From the cell containing the given text, extract its center point as [x, y] coordinate. 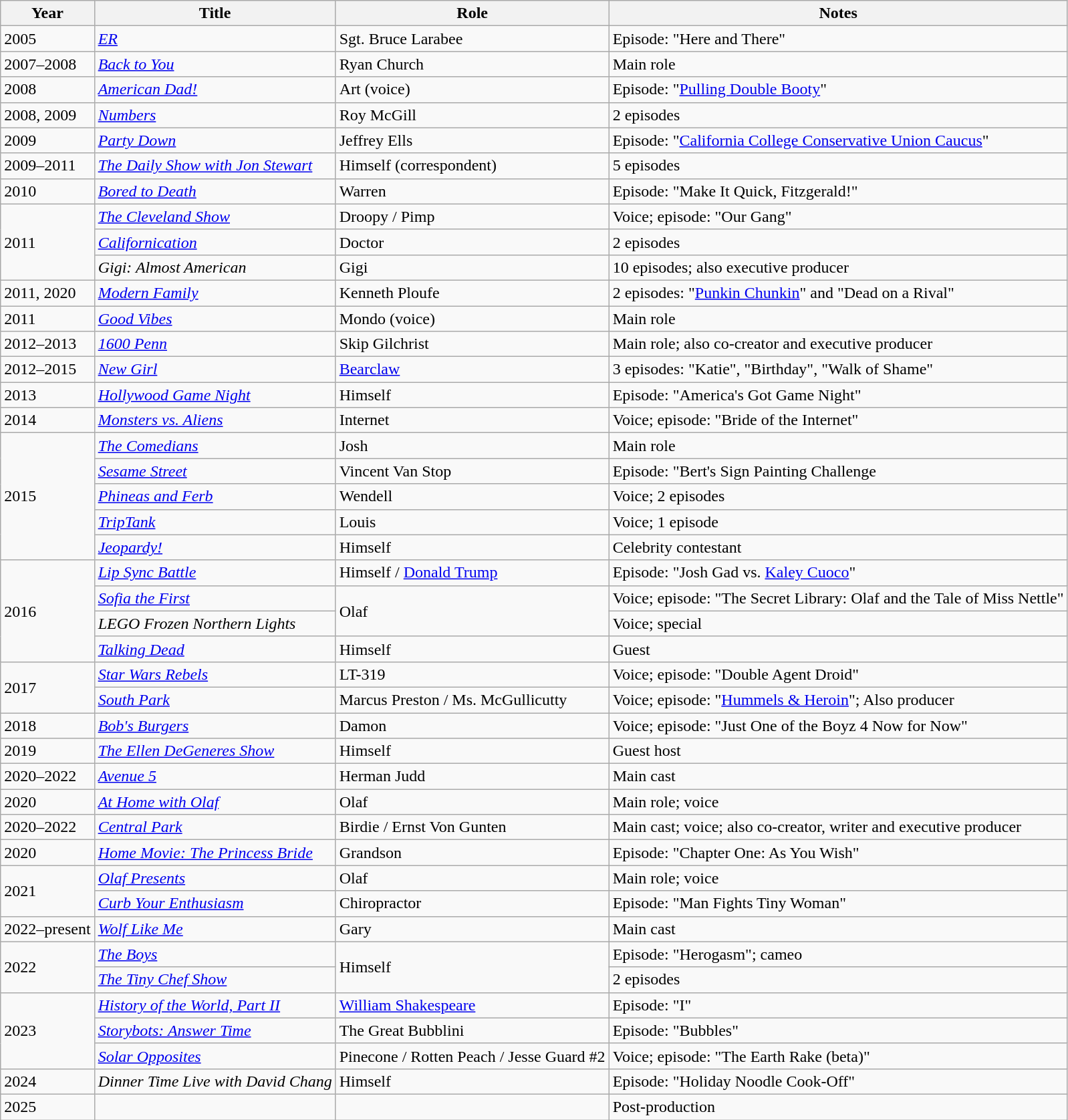
New Girl [215, 370]
Bearclaw [472, 370]
South Park [215, 700]
TripTank [215, 522]
2005 [47, 39]
2022 [47, 967]
Star Wars Rebels [215, 674]
Home Movie: The Princess Bride [215, 853]
Episode: "Herogasm"; cameo [838, 954]
Voice; episode: "Just One of the Boyz 4 Now for Now" [838, 725]
Voice; episode: "The Secret Library: Olaf and the Tale of Miss Nettle" [838, 598]
Birdie / Ernst Von Gunten [472, 827]
Jeffrey Ells [472, 140]
2023 [47, 1030]
The Comedians [215, 446]
Episode: "America's Got Game Night" [838, 395]
2025 [47, 1107]
Title [215, 13]
Post-production [838, 1107]
Voice; episode: "Hummels & Heroin"; Also producer [838, 700]
Droopy / Pimp [472, 217]
Monsters vs. Aliens [215, 420]
2009–2011 [47, 166]
2009 [47, 140]
2014 [47, 420]
Josh [472, 446]
Voice; episode: "Double Agent Droid" [838, 674]
Sofia the First [215, 598]
Voice; 2 episodes [838, 497]
William Shakespeare [472, 1005]
2011, 2020 [47, 293]
Modern Family [215, 293]
2017 [47, 687]
2008 [47, 90]
Episode: "I" [838, 1005]
The Boys [215, 954]
Chiropractor [472, 903]
Episode: "Bubbles" [838, 1030]
Episode: "Bert's Sign Painting Challenge [838, 471]
Guest host [838, 751]
Episode: "Holiday Noodle Cook-Off" [838, 1081]
10 episodes; also executive producer [838, 267]
Internet [472, 420]
2021 [47, 891]
Episode: "Make It Quick, Fitzgerald!" [838, 191]
Wendell [472, 497]
2007–2008 [47, 64]
The Tiny Chef Show [215, 980]
Solar Opposites [215, 1056]
Notes [838, 13]
2008, 2009 [47, 115]
Pinecone / Rotten Peach / Jesse Guard #2 [472, 1056]
History of the World, Part II [215, 1005]
American Dad! [215, 90]
LEGO Frozen Northern Lights [215, 623]
Voice; 1 episode [838, 522]
2018 [47, 725]
Guest [838, 649]
Talking Dead [215, 649]
Voice; episode: "Bride of the Internet" [838, 420]
Jeopardy! [215, 547]
Bored to Death [215, 191]
Ryan Church [472, 64]
Gary [472, 929]
Good Vibes [215, 319]
1600 Penn [215, 344]
Voice; episode: "The Earth Rake (beta)" [838, 1056]
Vincent Van Stop [472, 471]
2024 [47, 1081]
LT-319 [472, 674]
Gigi [472, 267]
Californication [215, 242]
2019 [47, 751]
Dinner Time Live with David Chang [215, 1081]
Storybots: Answer Time [215, 1030]
Main cast; voice; also co-creator, writer and executive producer [838, 827]
2010 [47, 191]
The Ellen DeGeneres Show [215, 751]
Episode: "Josh Gad vs. Kaley Cuoco" [838, 573]
Lip Sync Battle [215, 573]
Wolf Like Me [215, 929]
Himself / Donald Trump [472, 573]
The Daily Show with Jon Stewart [215, 166]
Himself (correspondent) [472, 166]
The Great Bubblini [472, 1030]
Back to You [215, 64]
Sgt. Bruce Larabee [472, 39]
Mondo (voice) [472, 319]
Damon [472, 725]
Year [47, 13]
Warren [472, 191]
Episode: "Pulling Double Booty" [838, 90]
Avenue 5 [215, 777]
Marcus Preston / Ms. McGullicutty [472, 700]
Bob's Burgers [215, 725]
2016 [47, 611]
2015 [47, 497]
The Cleveland Show [215, 217]
Hollywood Game Night [215, 395]
Episode: "Man Fights Tiny Woman" [838, 903]
Gigi: Almost American [215, 267]
Doctor [472, 242]
2022–present [47, 929]
Central Park [215, 827]
Voice; episode: "Our Gang" [838, 217]
Role [472, 13]
ER [215, 39]
Kenneth Ploufe [472, 293]
Episode: "Chapter One: As You Wish" [838, 853]
Art (voice) [472, 90]
2012–2015 [47, 370]
Voice; special [838, 623]
Louis [472, 522]
Roy McGill [472, 115]
Herman Judd [472, 777]
2013 [47, 395]
2012–2013 [47, 344]
Olaf Presents [215, 878]
2 episodes: "Punkin Chunkin" and "Dead on a Rival" [838, 293]
Celebrity contestant [838, 547]
Skip Gilchrist [472, 344]
Main role; also co-creator and executive producer [838, 344]
Episode: "California College Conservative Union Caucus" [838, 140]
Sesame Street [215, 471]
Grandson [472, 853]
Phineas and Ferb [215, 497]
Numbers [215, 115]
Episode: "Here and There" [838, 39]
Party Down [215, 140]
3 episodes: "Katie", "Birthday", "Walk of Shame" [838, 370]
At Home with Olaf [215, 802]
Curb Your Enthusiasm [215, 903]
5 episodes [838, 166]
